Return the [x, y] coordinate for the center point of the cell that contains the specified text.  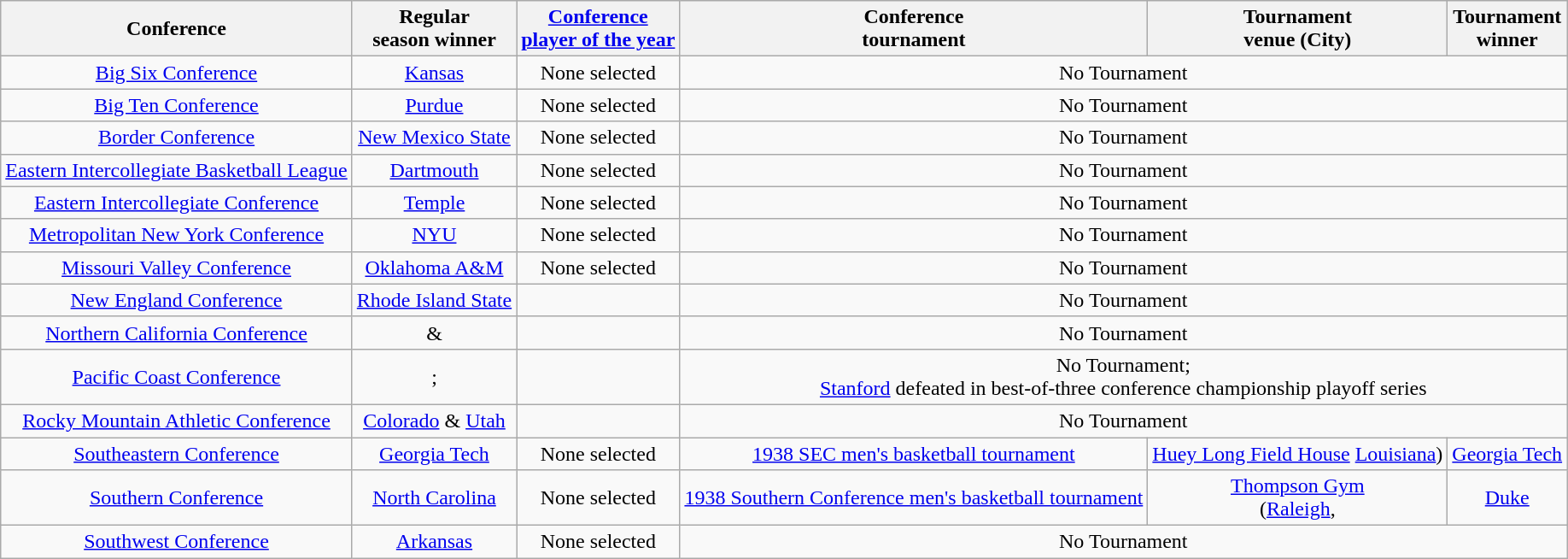
Arkansas [434, 542]
Kansas [434, 73]
Big Six Conference [177, 73]
Thompson Gym(Raleigh, [1298, 497]
Eastern Intercollegiate Basketball League [177, 170]
Colorado & Utah [434, 421]
North Carolina [434, 497]
New England Conference [177, 300]
Conference [177, 29]
Rocky Mountain Athletic Conference [177, 421]
Regular season winner [434, 29]
Big Ten Conference [177, 105]
Border Conference [177, 138]
Temple [434, 203]
Conference player of the year [598, 29]
Rhode Island State [434, 300]
Southeastern Conference [177, 454]
1938 SEC men's basketball tournament [914, 454]
Dartmouth [434, 170]
Metropolitan New York Conference [177, 235]
No Tournament;Stanford defeated in best-of-three conference championship playoff series [1124, 376]
Huey Long Field House Louisiana) [1298, 454]
NYU [434, 235]
Southwest Conference [177, 542]
1938 Southern Conference men's basketball tournament [914, 497]
Pacific Coast Conference [177, 376]
Northern California Conference [177, 332]
Duke [1507, 497]
Eastern Intercollegiate Conference [177, 203]
Southern Conference [177, 497]
Oklahoma A&M [434, 268]
; [434, 376]
Tournament winner [1507, 29]
Tournament venue (City) [1298, 29]
Missouri Valley Conference [177, 268]
New Mexico State [434, 138]
Conference tournament [914, 29]
Purdue [434, 105]
& [434, 332]
